Scan for the cell matching the given text and deliver its [X, Y] coordinate at center. 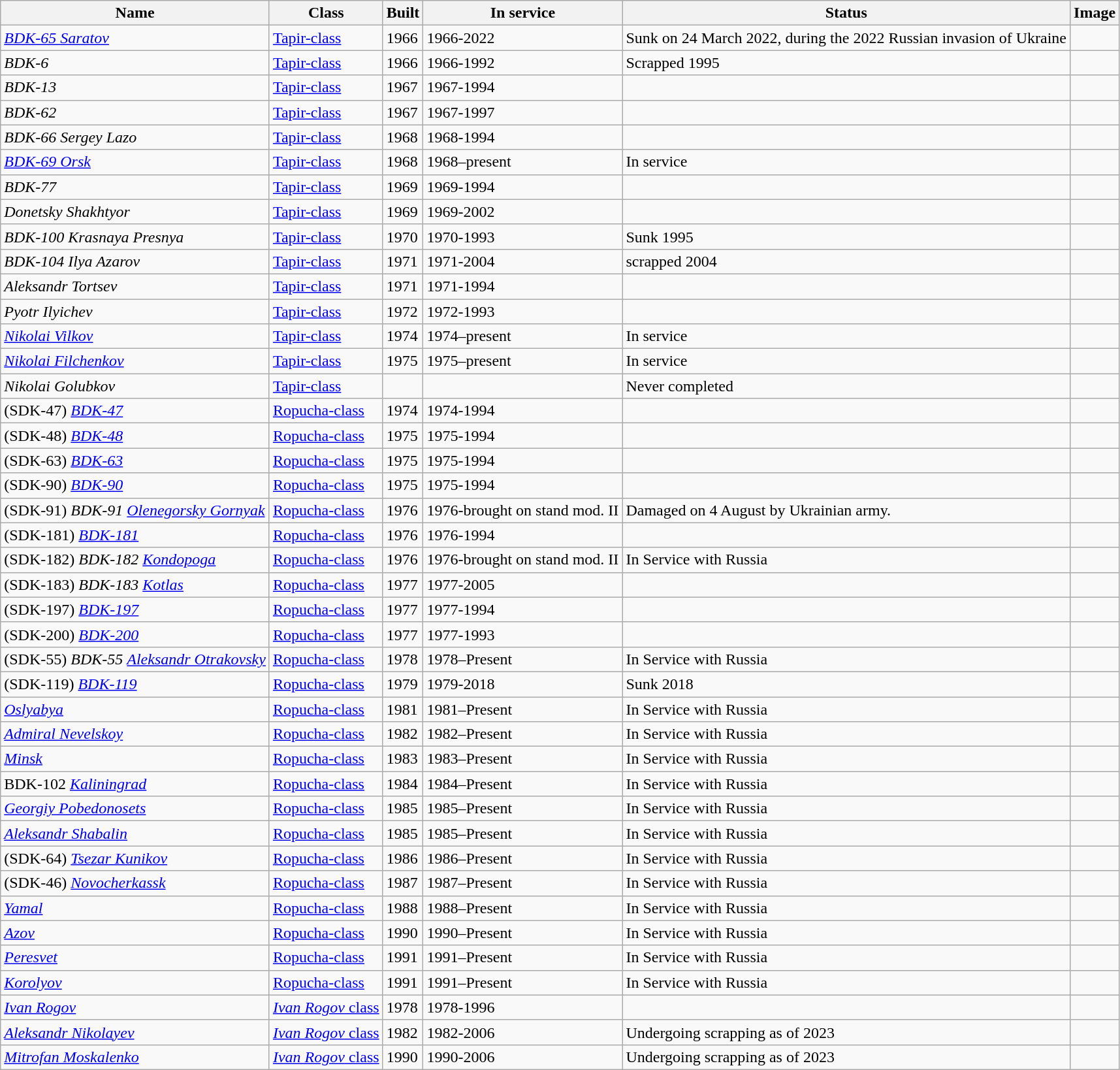
1971-2004 [522, 261]
Aleksandr Shabalin [135, 834]
(SDK-47) BDK-47 [135, 411]
Status [846, 13]
(SDK-48) BDK-48 [135, 436]
Sunk on 24 March 2022, during the 2022 Russian invasion of Ukraine [846, 38]
1981 [403, 709]
1987–Present [522, 883]
Damaged on 4 August by Ukrainian army. [846, 510]
1967-1994 [522, 88]
Azov [135, 933]
(SDK-90) BDK-90 [135, 485]
1969-1994 [522, 187]
1968-1994 [522, 137]
Peresvet [135, 958]
1969-2002 [522, 212]
1978–Present [522, 659]
1979-2018 [522, 684]
1986 [403, 858]
1990–Present [522, 933]
1981–Present [522, 709]
scrapped 2004 [846, 261]
1983–Present [522, 759]
1975–present [522, 361]
Oslyabya [135, 709]
1987 [403, 883]
1977-1994 [522, 609]
BDK-69 Orsk [135, 162]
BDK-77 [135, 187]
1976-1994 [522, 535]
1979 [403, 684]
1982–Present [522, 734]
1966-1992 [522, 63]
Korolyov [135, 982]
Ivan Rogov [135, 1007]
Name [135, 13]
BDK-13 [135, 88]
1971-1994 [522, 286]
Pyotr Ilyichev [135, 312]
BDK-6 [135, 63]
1983 [403, 759]
(SDK-91) BDK-91 Olenegorsky Gornyak [135, 510]
(SDK-183) BDK-183 Kotlas [135, 585]
BDK-65 Saratov [135, 38]
1966-2022 [522, 38]
1974-1994 [522, 411]
1984–Present [522, 784]
Sunk 2018 [846, 684]
Georgiy Pobedonosets [135, 809]
1967-1997 [522, 112]
(SDK-63) BDK-63 [135, 461]
1988 [403, 908]
Mitrofan Moskalenko [135, 1057]
Nikolai Golubkov [135, 386]
(SDK-181) BDK-181 [135, 535]
Scrapped 1995 [846, 63]
(SDK-197) BDK-197 [135, 609]
1974–present [522, 336]
Minsk [135, 759]
Built [403, 13]
Donetsky Shakhtyor [135, 212]
BDK-100 Krasnaya Presnya [135, 236]
Aleksandr Nikolayev [135, 1032]
1977-2005 [522, 585]
(SDK-182) BDK-182 Kondopoga [135, 560]
1988–Present [522, 908]
1990-2006 [522, 1057]
Nikolai Vilkov [135, 336]
(SDK-64) Tsezar Kunikov [135, 858]
Class [326, 13]
1984 [403, 784]
Aleksandr Tortsev [135, 286]
(SDK-200) BDK-200 [135, 634]
1972-1993 [522, 312]
(SDK-46) Novocherkassk [135, 883]
1977-1993 [522, 634]
Admiral Nevelskoy [135, 734]
1982-2006 [522, 1032]
Image [1095, 13]
1986–Present [522, 858]
Yamal [135, 908]
BDK-62 [135, 112]
Never completed [846, 386]
1970-1993 [522, 236]
BDK-102 Kaliningrad [135, 784]
(SDK-119) BDK-119 [135, 684]
(SDK-55) BDK-55 Aleksandr Otrakovsky [135, 659]
1968–present [522, 162]
1978-1996 [522, 1007]
Nikolai Filchenkov [135, 361]
Sunk 1995 [846, 236]
BDK-66 Sergey Lazo [135, 137]
1970 [403, 236]
1972 [403, 312]
BDK-104 Ilya Azarov [135, 261]
